Return [x, y] of the center of cell containing provided text 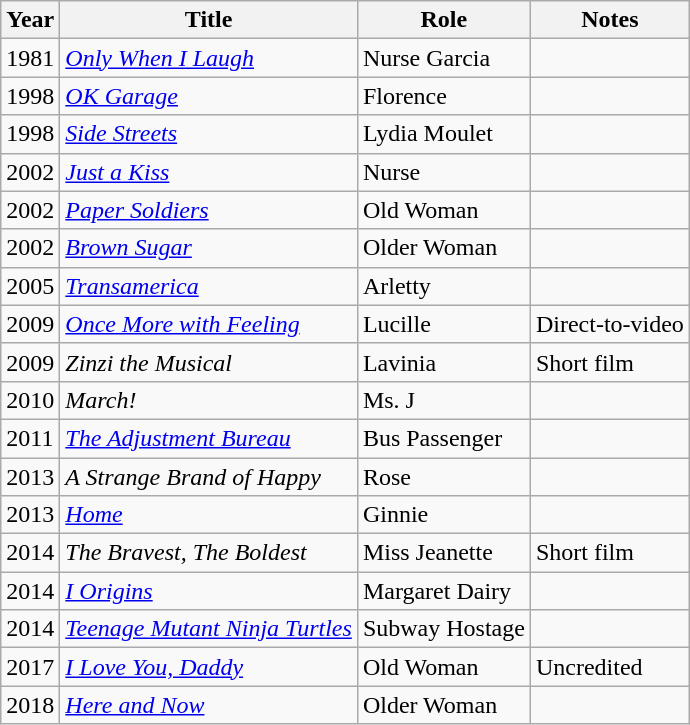
Arletty [444, 286]
Uncredited [610, 667]
Title [209, 20]
Transamerica [209, 286]
Lydia Moulet [444, 134]
The Bravest, The Boldest [209, 553]
2011 [30, 438]
Once More with Feeling [209, 324]
The Adjustment Bureau [209, 438]
2018 [30, 705]
Lavinia [444, 362]
Ms. J [444, 400]
Side Streets [209, 134]
Ginnie [444, 515]
Nurse [444, 172]
A Strange Brand of Happy [209, 477]
Brown Sugar [209, 248]
Nurse Garcia [444, 58]
Bus Passenger [444, 438]
Miss Jeanette [444, 553]
Only When I Laugh [209, 58]
Just a Kiss [209, 172]
Role [444, 20]
Lucille [444, 324]
2010 [30, 400]
Rose [444, 477]
Margaret Dairy [444, 591]
I Love You, Daddy [209, 667]
Year [30, 20]
2005 [30, 286]
Direct-to-video [610, 324]
Teenage Mutant Ninja Turtles [209, 629]
I Origins [209, 591]
Here and Now [209, 705]
Paper Soldiers [209, 210]
Zinzi the Musical [209, 362]
1981 [30, 58]
2017 [30, 667]
Home [209, 515]
Notes [610, 20]
Florence [444, 96]
Subway Hostage [444, 629]
March! [209, 400]
OK Garage [209, 96]
